Find where the given text appears and provide that cell's center as (x, y) coordinate. 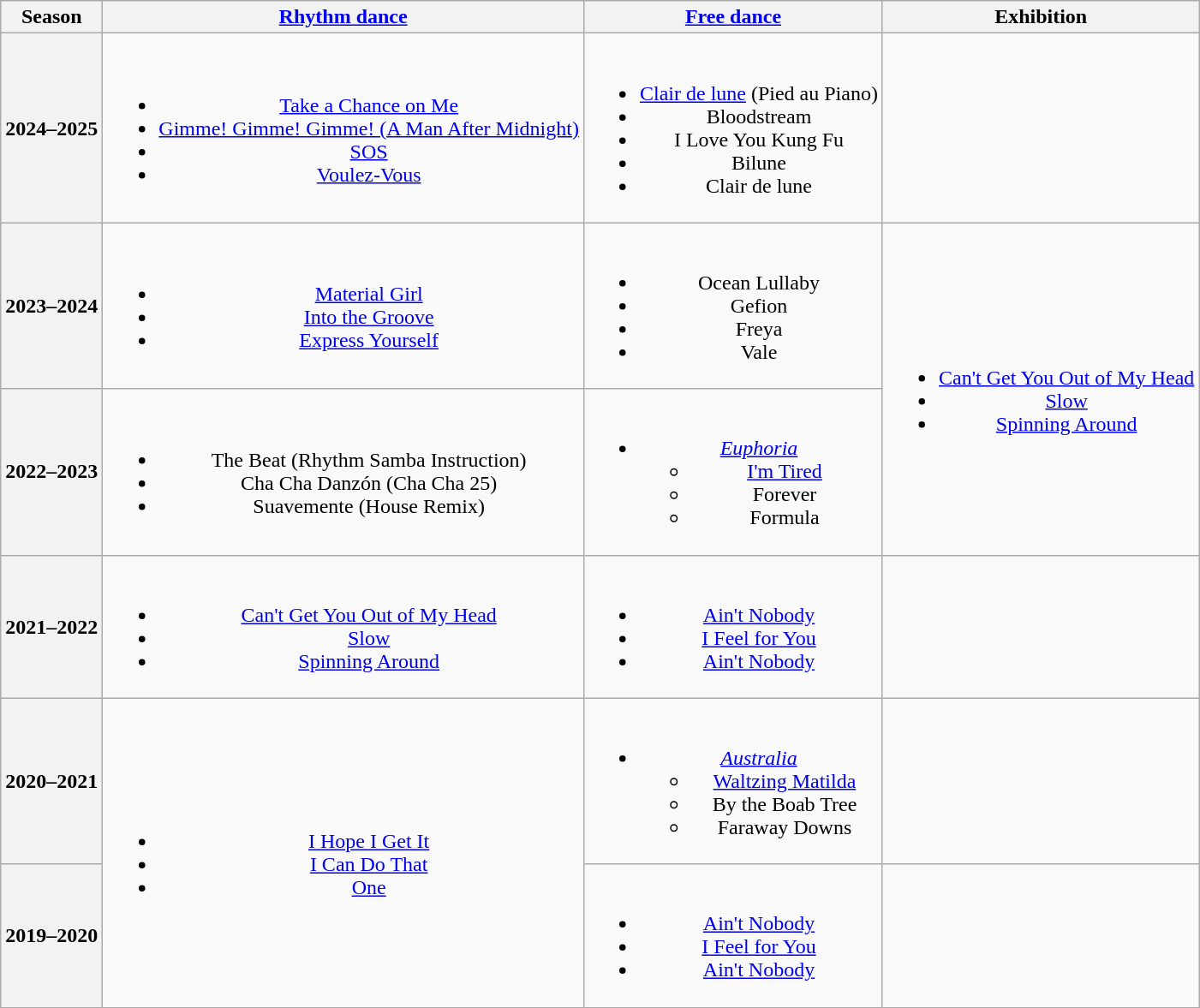
Can't Get You Out of My Head Slow Spinning Around (343, 627)
The Beat (Rhythm Samba Instruction) Cha Cha Danzón (Cha Cha 25) Suavemente (House Remix) (343, 472)
Rhythm dance (343, 17)
2021–2022 (51, 627)
Clair de lune (Pied au Piano) Bloodstream I Love You Kung Fu Bilune Clair de lune (733, 128)
2020–2021 (51, 781)
2019–2020 (51, 935)
EuphoriaI'm Tired ForeverFormula (733, 472)
2023–2024 (51, 306)
Take a Chance on MeGimme! Gimme! Gimme! (A Man After Midnight)SOSVoulez-Vous (343, 128)
Free dance (733, 17)
Can't Get You Out of My HeadSlowSpinning Around (1040, 389)
AustraliaWaltzing MatildaBy the Boab TreeFaraway Downs (733, 781)
I Hope I Get It I Can Do That One (343, 853)
Season (51, 17)
Exhibition (1040, 17)
2024–2025 (51, 128)
Ocean Lullaby GefionFreya Vale (733, 306)
2022–2023 (51, 472)
Material GirlInto the GrooveExpress Yourself (343, 306)
